Extract the (x, y) coordinate from the center of the cell holding the provided text.  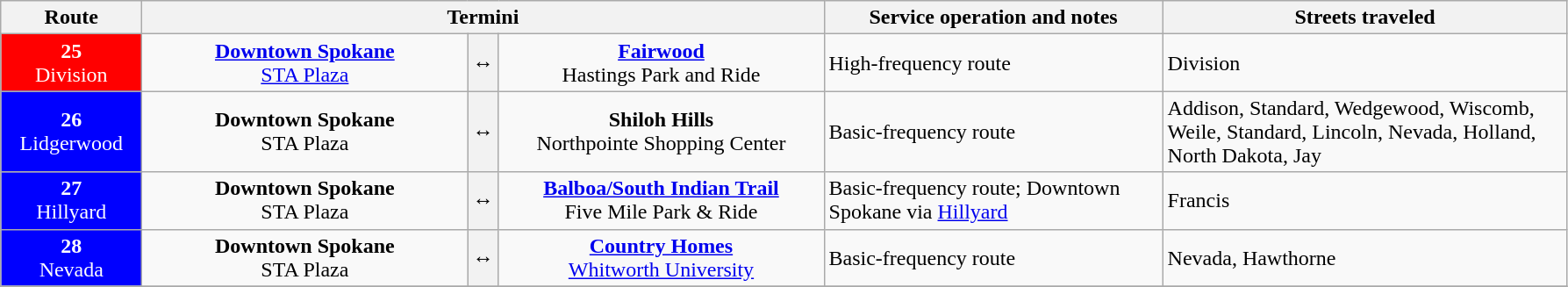
Nevada, Hawthorne (1365, 258)
Downtown SpokaneSTA Plaza (305, 63)
Termini (483, 18)
High-frequency route (993, 63)
Streets traveled (1365, 18)
28Nevada (72, 258)
Division (1365, 63)
Country HomesWhitworth University (662, 258)
25Division (72, 63)
FairwoodHastings Park and Ride (662, 63)
Service operation and notes (993, 18)
Shiloh HillsNorthpointe Shopping Center (662, 132)
27Hillyard (72, 200)
Basic-frequency route; Downtown Spokane via Hillyard (993, 200)
26Lidgerwood (72, 132)
Route (72, 18)
Addison, Standard, Wedgewood, Wiscomb, Weile, Standard, Lincoln, Nevada, Holland, North Dakota, Jay (1365, 132)
Balboa/South Indian TrailFive Mile Park & Ride (662, 200)
Francis (1365, 200)
